Return the [X, Y] coordinate for the center point of the cell that contains the specified text.  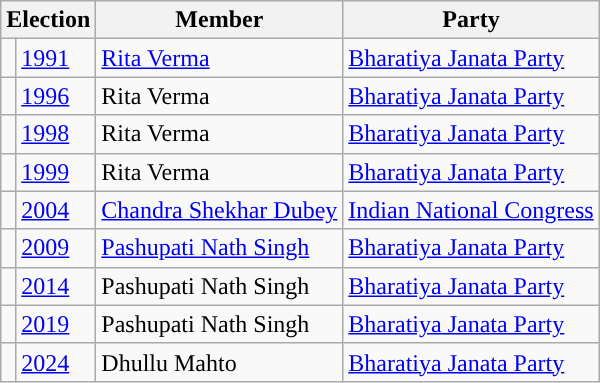
Election [48, 20]
2019 [56, 324]
Indian National Congress [471, 210]
1999 [56, 172]
Dhullu Mahto [220, 362]
Member [220, 20]
Chandra Shekhar Dubey [220, 210]
2004 [56, 210]
2014 [56, 286]
2024 [56, 362]
1998 [56, 134]
1991 [56, 58]
2009 [56, 248]
1996 [56, 96]
Party [471, 20]
